Capture the cell that displays the provided text and extract its (x, y) central coordinate. 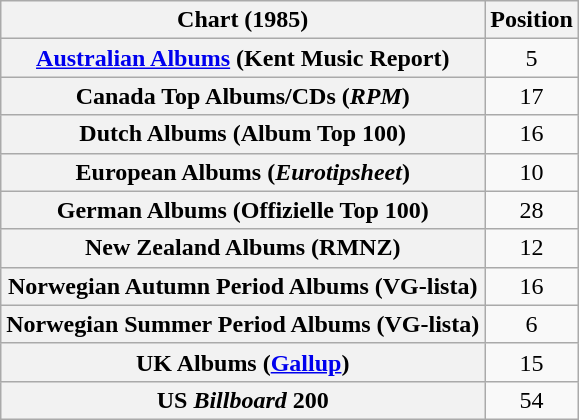
US Billboard 200 (243, 400)
German Albums (Offizielle Top 100) (243, 210)
Canada Top Albums/CDs (RPM) (243, 96)
Chart (1985) (243, 20)
New Zealand Albums (RMNZ) (243, 248)
28 (532, 210)
17 (532, 96)
12 (532, 248)
UK Albums (Gallup) (243, 362)
5 (532, 58)
Norwegian Autumn Period Albums (VG-lista) (243, 286)
54 (532, 400)
Australian Albums (Kent Music Report) (243, 58)
Position (532, 20)
10 (532, 172)
Dutch Albums (Album Top 100) (243, 134)
6 (532, 324)
15 (532, 362)
Norwegian Summer Period Albums (VG-lista) (243, 324)
European Albums (Eurotipsheet) (243, 172)
